From the cell containing the given text, extract its center point as (X, Y) coordinate. 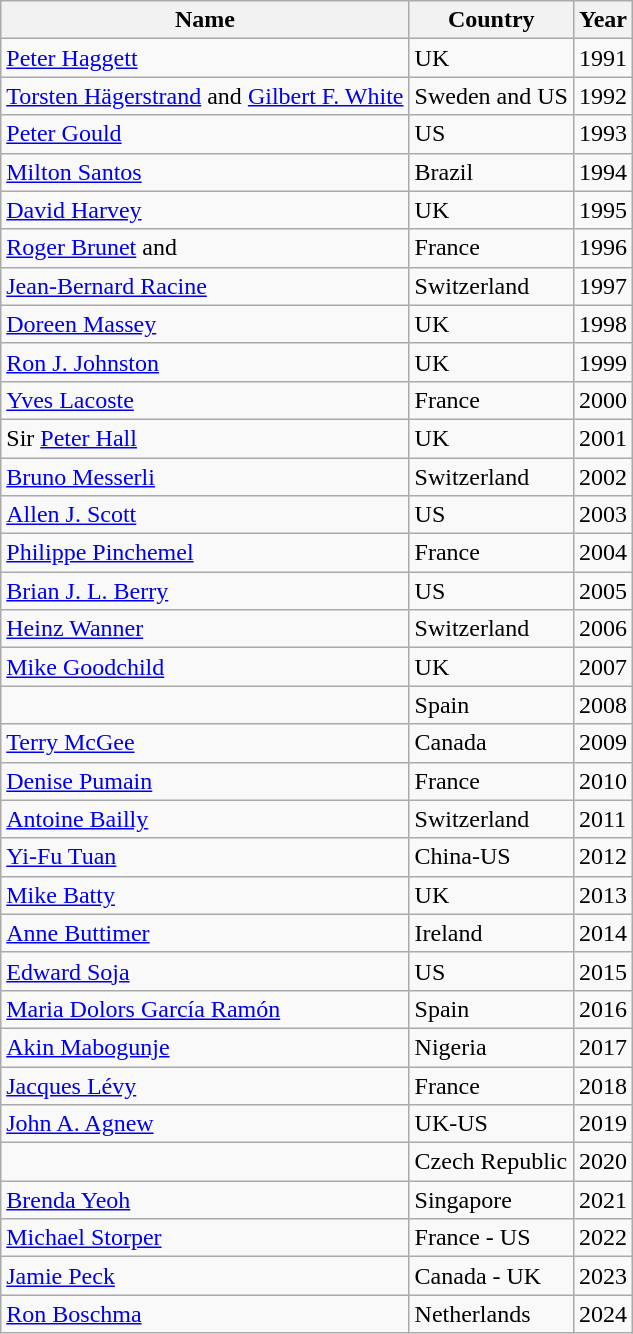
Ron J. Johnston (205, 362)
2002 (602, 477)
Doreen Massey (205, 324)
Milton Santos (205, 172)
Yi-Fu Tuan (205, 857)
Country (491, 20)
Canada (491, 743)
2019 (602, 1124)
David Harvey (205, 210)
2011 (602, 819)
Ireland (491, 933)
Edward Soja (205, 971)
Name (205, 20)
Jamie Peck (205, 1276)
Allen J. Scott (205, 515)
1992 (602, 96)
Year (602, 20)
1996 (602, 248)
2003 (602, 515)
2005 (602, 591)
Czech Republic (491, 1162)
Denise Pumain (205, 781)
1993 (602, 134)
2022 (602, 1238)
China-US (491, 857)
2017 (602, 1047)
2013 (602, 895)
2020 (602, 1162)
2008 (602, 705)
2004 (602, 553)
2023 (602, 1276)
2016 (602, 1009)
2009 (602, 743)
Jean-Bernard Racine (205, 286)
2006 (602, 629)
2015 (602, 971)
Philippe Pinchemel (205, 553)
Brazil (491, 172)
Brenda Yeoh (205, 1200)
Mike Batty (205, 895)
Terry McGee (205, 743)
Ron Boschma (205, 1314)
2018 (602, 1085)
Akin Mabogunje (205, 1047)
Canada - UK (491, 1276)
Yves Lacoste (205, 400)
France - US (491, 1238)
Peter Gould (205, 134)
Nigeria (491, 1047)
Heinz Wanner (205, 629)
2024 (602, 1314)
1998 (602, 324)
2014 (602, 933)
1991 (602, 58)
Torsten Hägerstrand and Gilbert F. White (205, 96)
1999 (602, 362)
Michael Storper (205, 1238)
Sir Peter Hall (205, 438)
Bruno Messerli (205, 477)
Maria Dolors García Ramón (205, 1009)
1997 (602, 286)
Netherlands (491, 1314)
Jacques Lévy (205, 1085)
2021 (602, 1200)
Singapore (491, 1200)
2001 (602, 438)
Roger Brunet and (205, 248)
1994 (602, 172)
Peter Haggett (205, 58)
1995 (602, 210)
Sweden and US (491, 96)
Brian J. L. Berry (205, 591)
Anne Buttimer (205, 933)
Mike Goodchild (205, 667)
2012 (602, 857)
John A. Agnew (205, 1124)
2000 (602, 400)
2010 (602, 781)
Antoine Bailly (205, 819)
2007 (602, 667)
UK-US (491, 1124)
